Provide the [x, y] coordinate of the cell's center where the given text is located.  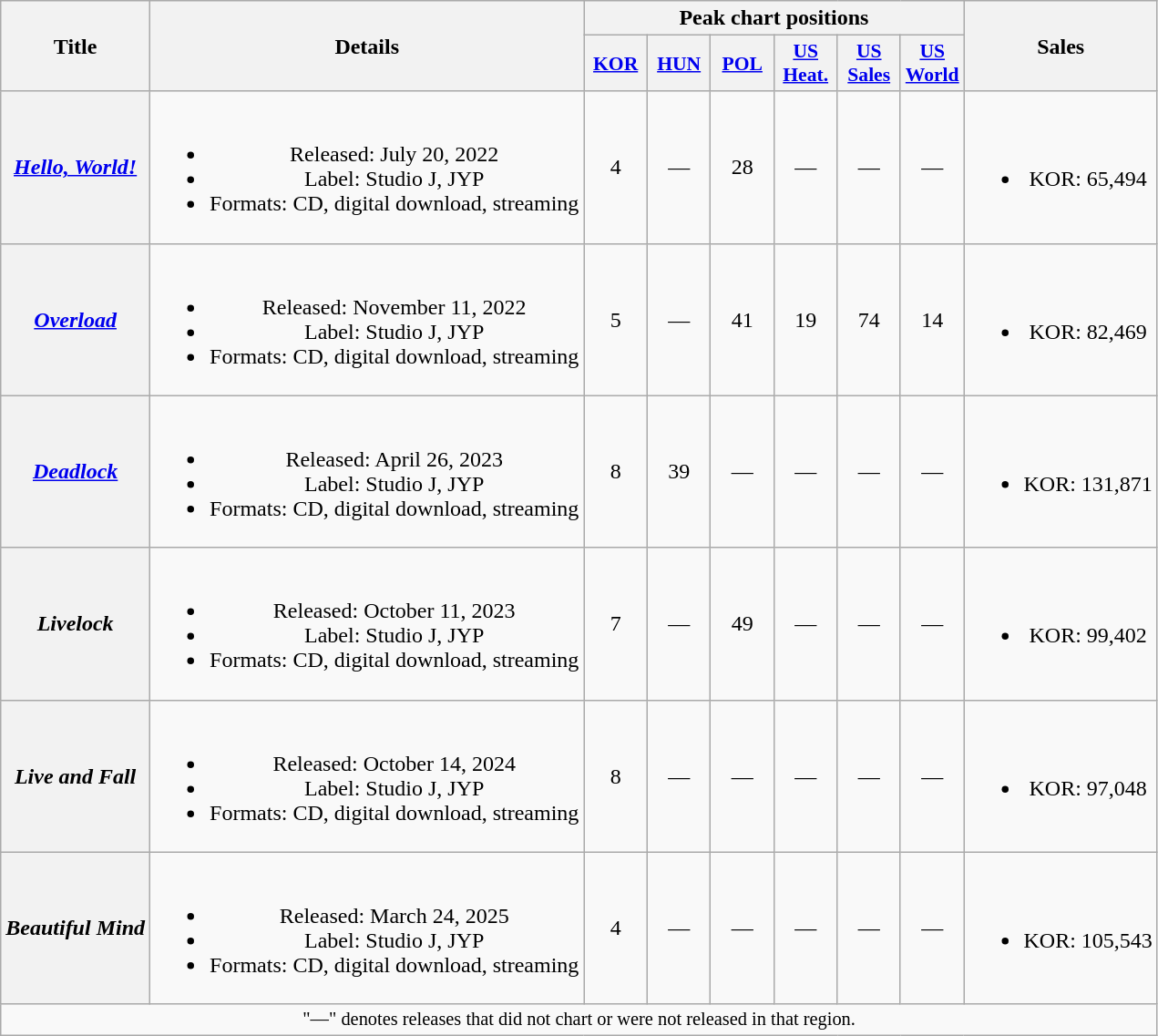
Deadlock [76, 472]
KOR: 82,469 [1061, 319]
41 [743, 319]
14 [932, 319]
POL [743, 64]
Released: October 14, 2024Label: Studio J, JYPFormats: CD, digital download, streaming [367, 776]
49 [743, 623]
Peak chart positions [774, 18]
Details [367, 46]
Released: July 20, 2022Label: Studio J, JYPFormats: CD, digital download, streaming [367, 168]
Released: October 11, 2023Label: Studio J, JYPFormats: CD, digital download, streaming [367, 623]
KOR: 105,543 [1061, 928]
Sales [1061, 46]
Released: March 24, 2025Label: Studio J, JYPFormats: CD, digital download, streaming [367, 928]
39 [679, 472]
28 [743, 168]
Released: November 11, 2022Label: Studio J, JYPFormats: CD, digital download, streaming [367, 319]
KOR: 97,048 [1061, 776]
USWorld [932, 64]
KOR: 65,494 [1061, 168]
KOR [616, 64]
5 [616, 319]
USSales [869, 64]
Beautiful Mind [76, 928]
Live and Fall [76, 776]
USHeat. [805, 64]
19 [805, 319]
Title [76, 46]
KOR: 99,402 [1061, 623]
74 [869, 319]
"—" denotes releases that did not chart or were not released in that region. [579, 1020]
Released: April 26, 2023Label: Studio J, JYPFormats: CD, digital download, streaming [367, 472]
7 [616, 623]
HUN [679, 64]
KOR: 131,871 [1061, 472]
Livelock [76, 623]
Hello, World! [76, 168]
Overload [76, 319]
